Determine the (x, y) coordinate at the center of the cell enclosing the given text.  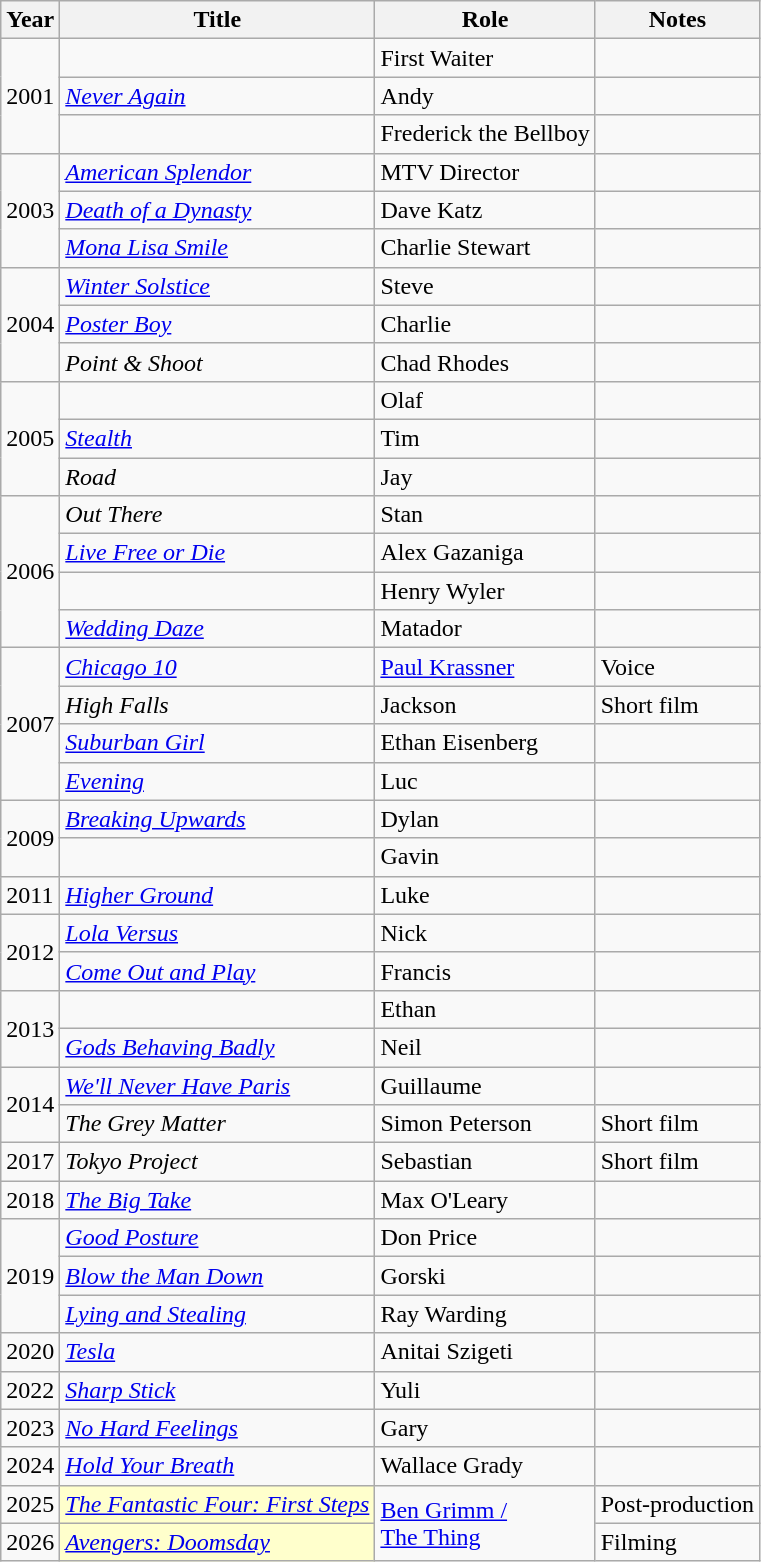
Voice (677, 667)
2019 (30, 1276)
Henry Wyler (485, 591)
We'll Never Have Paris (218, 1085)
Blow the Man Down (218, 1276)
Out There (218, 515)
No Hard Feelings (218, 1428)
American Splendor (218, 172)
Evening (218, 781)
Dylan (485, 819)
Poster Boy (218, 324)
Gorski (485, 1276)
Tesla (218, 1352)
Gavin (485, 857)
Come Out and Play (218, 971)
2009 (30, 838)
Good Posture (218, 1238)
Live Free or Die (218, 553)
Tokyo Project (218, 1162)
Charlie Stewart (485, 248)
Stealth (218, 438)
The Grey Matter (218, 1124)
Higher Ground (218, 895)
Frederick the Bellboy (485, 134)
2004 (30, 324)
Ethan (485, 1009)
2003 (30, 210)
Sharp Stick (218, 1390)
Dave Katz (485, 210)
Wallace Grady (485, 1466)
Max O'Leary (485, 1200)
2013 (30, 1028)
2018 (30, 1200)
Stan (485, 515)
High Falls (218, 705)
Sebastian (485, 1162)
2011 (30, 895)
Don Price (485, 1238)
The Big Take (218, 1200)
2014 (30, 1104)
Notes (677, 20)
2024 (30, 1466)
Ethan Eisenberg (485, 743)
Filming (677, 1542)
Charlie (485, 324)
Alex Gazaniga (485, 553)
Olaf (485, 400)
2007 (30, 724)
Luke (485, 895)
Luc (485, 781)
Ray Warding (485, 1314)
Never Again (218, 96)
2022 (30, 1390)
Suburban Girl (218, 743)
Andy (485, 96)
Role (485, 20)
First Waiter (485, 58)
Wedding Daze (218, 629)
Ben Grimm / The Thing (485, 1523)
Gods Behaving Badly (218, 1047)
2023 (30, 1428)
Guillaume (485, 1085)
Paul Krassner (485, 667)
Avengers: Doomsday (218, 1542)
Mona Lisa Smile (218, 248)
Road (218, 477)
Year (30, 20)
Francis (485, 971)
2020 (30, 1352)
2006 (30, 572)
Neil (485, 1047)
2005 (30, 438)
2025 (30, 1504)
Yuli (485, 1390)
2017 (30, 1162)
The Fantastic Four: First Steps (218, 1504)
Post-production (677, 1504)
Matador (485, 629)
Title (218, 20)
Jackson (485, 705)
Breaking Upwards (218, 819)
Steve (485, 286)
Jay (485, 477)
Gary (485, 1428)
Death of a Dynasty (218, 210)
MTV Director (485, 172)
Tim (485, 438)
Nick (485, 933)
Lying and Stealing (218, 1314)
2026 (30, 1542)
Point & Shoot (218, 362)
Chad Rhodes (485, 362)
Anitai Szigeti (485, 1352)
Simon Peterson (485, 1124)
Chicago 10 (218, 667)
Winter Solstice (218, 286)
2012 (30, 952)
Hold Your Breath (218, 1466)
Lola Versus (218, 933)
2001 (30, 96)
